Provide the (x, y) coordinate of the cell's center where the given text is located.  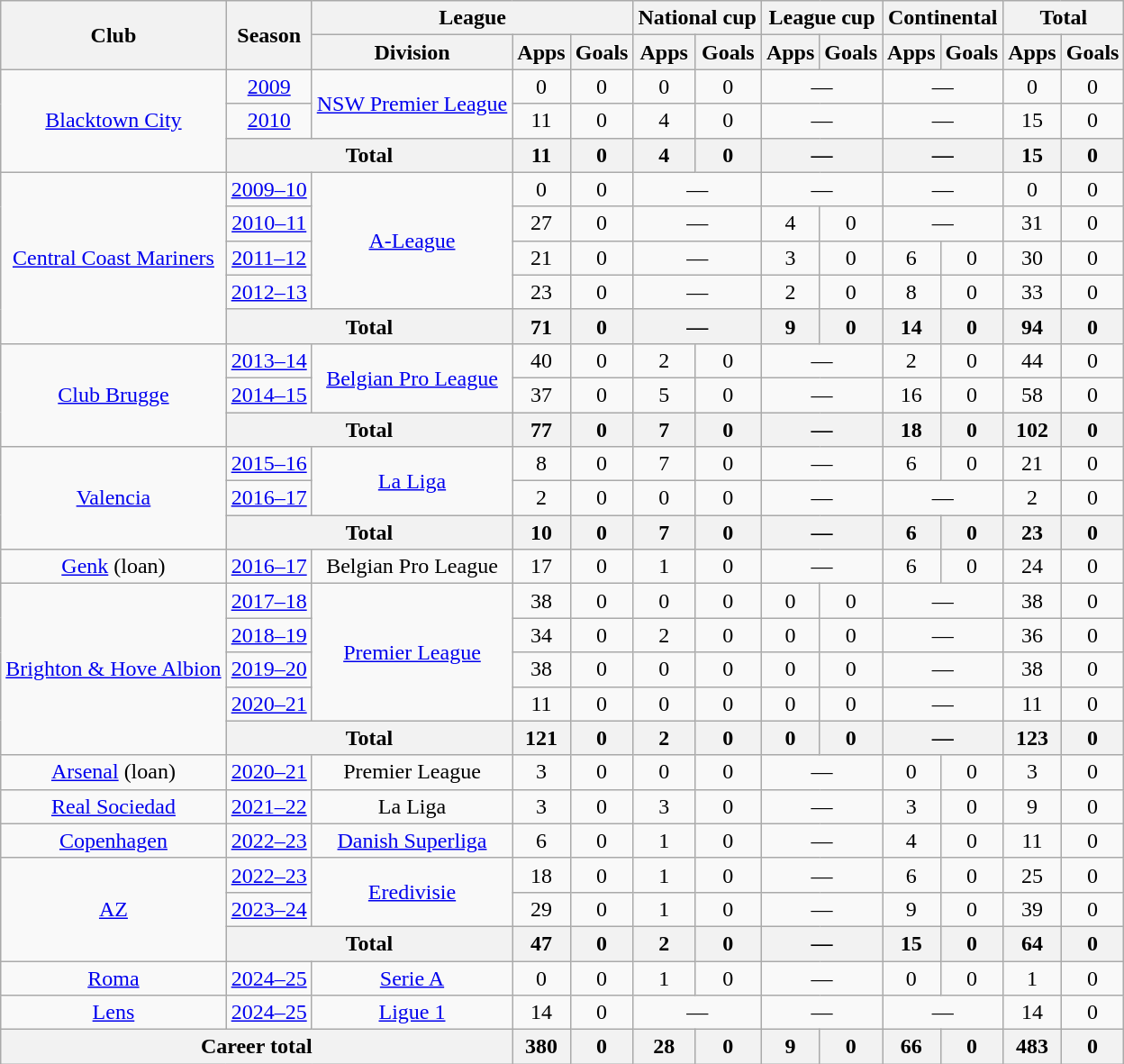
17 (541, 567)
Genk (loan) (113, 567)
AZ (113, 909)
2009–10 (268, 189)
Real Sociedad (113, 806)
33 (1032, 292)
2015–16 (268, 464)
Copenhagen (113, 841)
28 (664, 1047)
National cup (697, 18)
2010–11 (268, 223)
44 (1032, 360)
League (472, 18)
10 (541, 532)
Serie A (412, 978)
77 (541, 430)
121 (541, 738)
2019–20 (268, 669)
2018–19 (268, 635)
2023–24 (268, 909)
Eredivisie (412, 892)
2017–18 (268, 601)
2012–13 (268, 292)
29 (541, 909)
483 (1032, 1047)
Club Brugge (113, 395)
2013–14 (268, 360)
66 (911, 1047)
102 (1032, 430)
NSW Premier League (412, 104)
47 (541, 943)
71 (541, 326)
31 (1032, 223)
58 (1032, 395)
34 (541, 635)
2021–22 (268, 806)
Danish Superliga (412, 841)
64 (1032, 943)
16 (911, 395)
40 (541, 360)
25 (1032, 875)
Season (268, 35)
24 (1032, 567)
39 (1032, 909)
Division (412, 52)
Roma (113, 978)
5 (664, 395)
Blacktown City (113, 121)
Club (113, 35)
A-League (412, 241)
123 (1032, 738)
94 (1032, 326)
Valencia (113, 498)
27 (541, 223)
36 (1032, 635)
2009 (268, 86)
2014–15 (268, 395)
30 (1032, 258)
Brighton & Hove Albion (113, 669)
League cup (821, 18)
2010 (268, 121)
Lens (113, 1013)
Central Coast Mariners (113, 258)
Continental (943, 18)
Career total (257, 1047)
380 (541, 1047)
Ligue 1 (412, 1013)
2011–12 (268, 258)
37 (541, 395)
Arsenal (loan) (113, 772)
